Output the (x, y) coordinate of the center of the cell containing the given text.  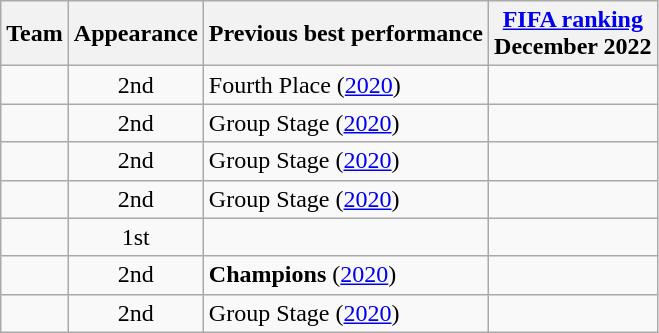
Team (35, 34)
Appearance (136, 34)
1st (136, 237)
Champions (2020) (346, 275)
Previous best performance (346, 34)
FIFA rankingDecember 2022 (574, 34)
Fourth Place (2020) (346, 85)
